Capture the cell that displays the provided text and extract its [X, Y] central coordinate. 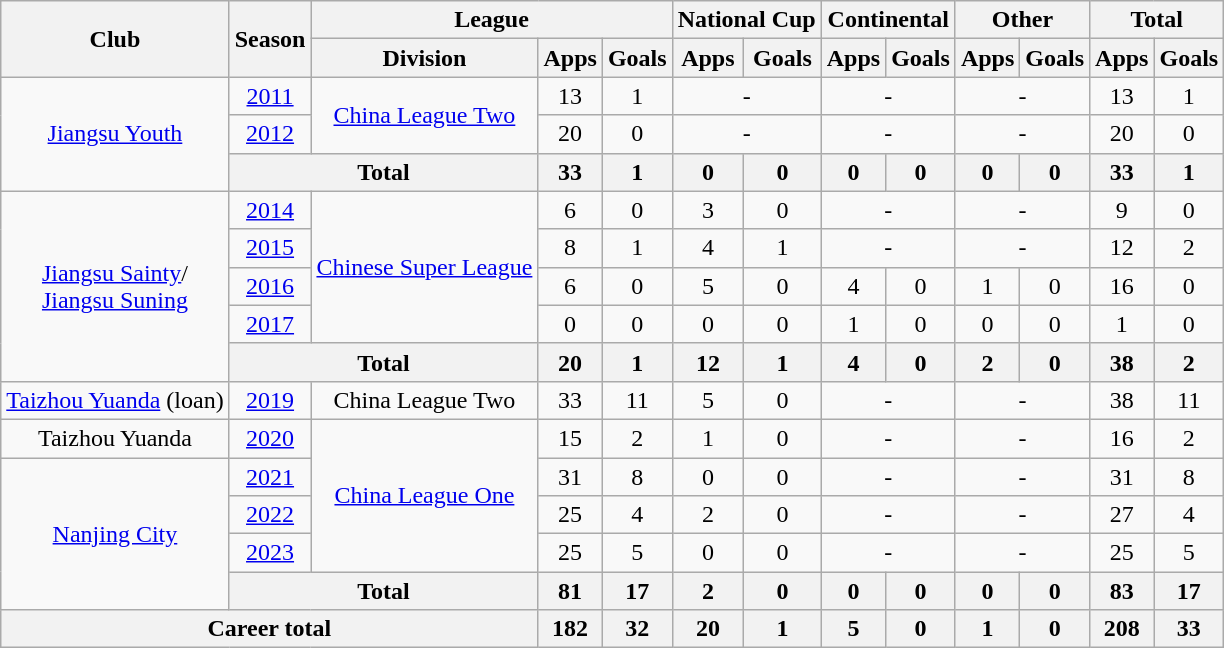
Season [270, 39]
Jiangsu Youth [115, 134]
Taizhou Yuanda (loan) [115, 400]
2015 [270, 248]
2019 [270, 400]
Career total [270, 629]
81 [570, 591]
2016 [270, 286]
2022 [270, 515]
9 [1122, 210]
Other [1022, 20]
182 [570, 629]
2020 [270, 438]
Division [424, 58]
Club [115, 39]
Chinese Super League [424, 267]
2023 [270, 553]
2011 [270, 96]
China League One [424, 495]
2021 [270, 477]
Jiangsu Sainty/Jiangsu Suning [115, 286]
208 [1122, 629]
Continental [888, 20]
2012 [270, 134]
League [492, 20]
32 [637, 629]
27 [1122, 515]
2014 [270, 210]
2017 [270, 324]
National Cup [746, 20]
Taizhou Yuanda [115, 438]
3 [708, 210]
83 [1122, 591]
15 [570, 438]
Nanjing City [115, 534]
